Scan for the cell matching the given text and deliver its [x, y] coordinate at center. 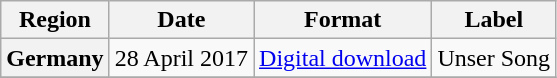
28 April 2017 [181, 58]
Unser Song [494, 58]
Germany [55, 58]
Label [494, 20]
Region [55, 20]
Format [343, 20]
Digital download [343, 58]
Date [181, 20]
